Return (X, Y) of the center of cell containing provided text 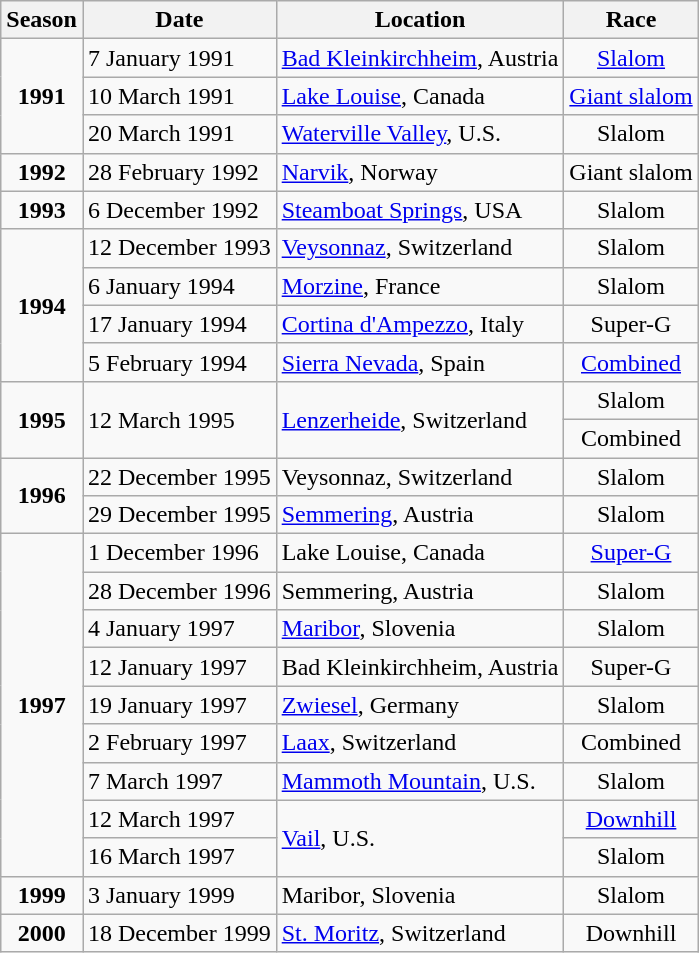
12 December 1993 (179, 248)
6 December 1992 (179, 210)
28 February 1992 (179, 172)
19 January 1997 (179, 705)
Narvik, Norway (420, 172)
10 March 1991 (179, 96)
Date (179, 20)
Season (42, 20)
Sierra Nevada, Spain (420, 362)
16 March 1997 (179, 857)
1994 (42, 305)
Lenzerheide, Switzerland (420, 419)
St. Moritz, Switzerland (420, 933)
12 March 1995 (179, 419)
4 January 1997 (179, 629)
Laax, Switzerland (420, 743)
Waterville Valley, U.S. (420, 134)
Race (631, 20)
29 December 1995 (179, 515)
17 January 1994 (179, 324)
28 December 1996 (179, 591)
Location (420, 20)
2 February 1997 (179, 743)
1996 (42, 496)
7 March 1997 (179, 781)
22 December 1995 (179, 477)
1999 (42, 895)
6 January 1994 (179, 286)
1992 (42, 172)
5 February 1994 (179, 362)
Cortina d'Ampezzo, Italy (420, 324)
12 January 1997 (179, 667)
Mammoth Mountain, U.S. (420, 781)
Vail, U.S. (420, 838)
Steamboat Springs, USA (420, 210)
1997 (42, 706)
Zwiesel, Germany (420, 705)
1991 (42, 96)
18 December 1999 (179, 933)
7 January 1991 (179, 58)
2000 (42, 933)
1995 (42, 419)
3 January 1999 (179, 895)
1 December 1996 (179, 553)
20 March 1991 (179, 134)
Morzine, France (420, 286)
12 March 1997 (179, 819)
1993 (42, 210)
